Determine the [X, Y] coordinate at the center of the cell enclosing the given text.  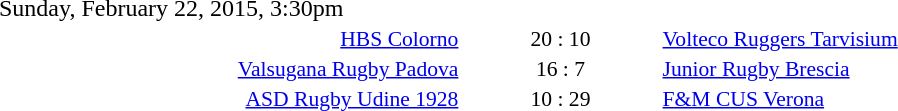
16 : 7 [560, 68]
20 : 10 [560, 38]
